Locate the cell with the specified text and output its [x, y] center coordinate. 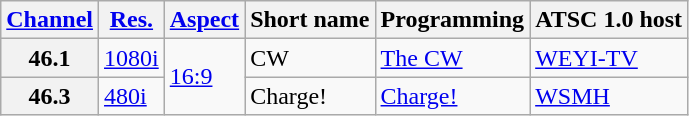
Aspect [204, 20]
ATSC 1.0 host [609, 20]
The CW [452, 58]
1080i [132, 58]
480i [132, 96]
Short name [310, 20]
16:9 [204, 77]
46.3 [50, 96]
46.1 [50, 58]
WSMH [609, 96]
WEYI-TV [609, 58]
Channel [50, 20]
Programming [452, 20]
Res. [132, 20]
CW [310, 58]
